Extract the (X, Y) coordinate from the center of the cell holding the provided text.  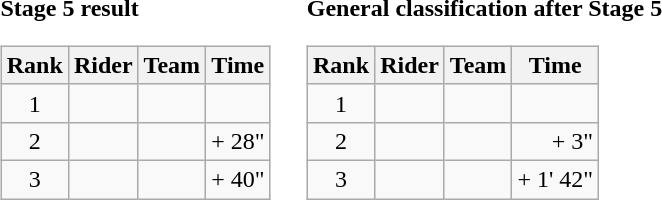
+ 1' 42" (556, 179)
+ 3" (556, 141)
+ 40" (238, 179)
+ 28" (238, 141)
